Determine the (X, Y) coordinate at the center of the cell enclosing the given text.  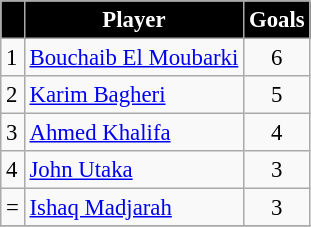
= (12, 208)
1 (12, 58)
6 (277, 58)
Player (134, 20)
2 (12, 95)
John Utaka (134, 170)
Bouchaib El Moubarki (134, 58)
Goals (277, 20)
5 (277, 95)
Ahmed Khalifa (134, 133)
Karim Bagheri (134, 95)
Ishaq Madjarah (134, 208)
